Identify which cell holds the provided text, then report its [X, Y] central coordinate. 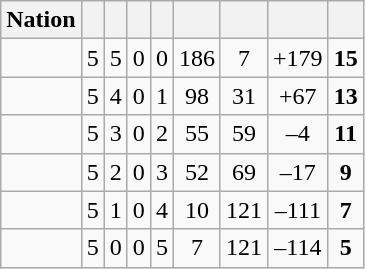
–114 [298, 248]
55 [196, 134]
+67 [298, 96]
9 [346, 172]
69 [244, 172]
–17 [298, 172]
+179 [298, 58]
10 [196, 210]
59 [244, 134]
–111 [298, 210]
186 [196, 58]
13 [346, 96]
31 [244, 96]
52 [196, 172]
Nation [41, 20]
15 [346, 58]
–4 [298, 134]
11 [346, 134]
98 [196, 96]
